For the text-containing cell, return its midpoint in (X, Y) coordinate format. 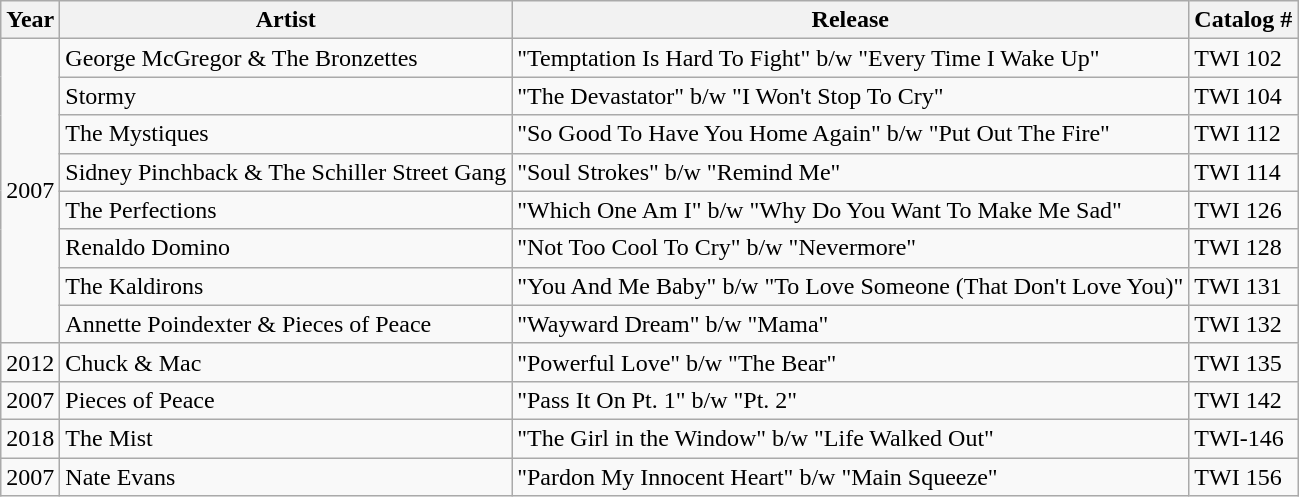
Annette Poindexter & Pieces of Peace (286, 324)
"Which One Am I" b/w "Why Do You Want To Make Me Sad" (850, 210)
"Soul Strokes" b/w "Remind Me" (850, 172)
TWI-146 (1244, 438)
TWI 102 (1244, 58)
Sidney Pinchback & The Schiller Street Gang (286, 172)
TWI 126 (1244, 210)
Nate Evans (286, 477)
"The Devastator" b/w "I Won't Stop To Cry" (850, 96)
Year (30, 20)
The Mystiques (286, 134)
Stormy (286, 96)
"Not Too Cool To Cry" b/w "Nevermore" (850, 248)
Chuck & Mac (286, 362)
TWI 131 (1244, 286)
The Kaldirons (286, 286)
"You And Me Baby" b/w "To Love Someone (That Don't Love You)" (850, 286)
"So Good To Have You Home Again" b/w "Put Out The Fire" (850, 134)
TWI 104 (1244, 96)
Release (850, 20)
The Perfections (286, 210)
Artist (286, 20)
TWI 142 (1244, 400)
TWI 135 (1244, 362)
TWI 132 (1244, 324)
"The Girl in the Window" b/w "Life Walked Out" (850, 438)
"Temptation Is Hard To Fight" b/w "Every Time I Wake Up" (850, 58)
George McGregor & The Bronzettes (286, 58)
"Pass It On Pt. 1" b/w "Pt. 2" (850, 400)
TWI 128 (1244, 248)
The Mist (286, 438)
2012 (30, 362)
Catalog # (1244, 20)
"Wayward Dream" b/w "Mama" (850, 324)
2018 (30, 438)
TWI 156 (1244, 477)
TWI 114 (1244, 172)
Renaldo Domino (286, 248)
"Pardon My Innocent Heart" b/w "Main Squeeze" (850, 477)
"Powerful Love" b/w "The Bear" (850, 362)
Pieces of Peace (286, 400)
TWI 112 (1244, 134)
